Return [X, Y] of the center of cell containing provided text 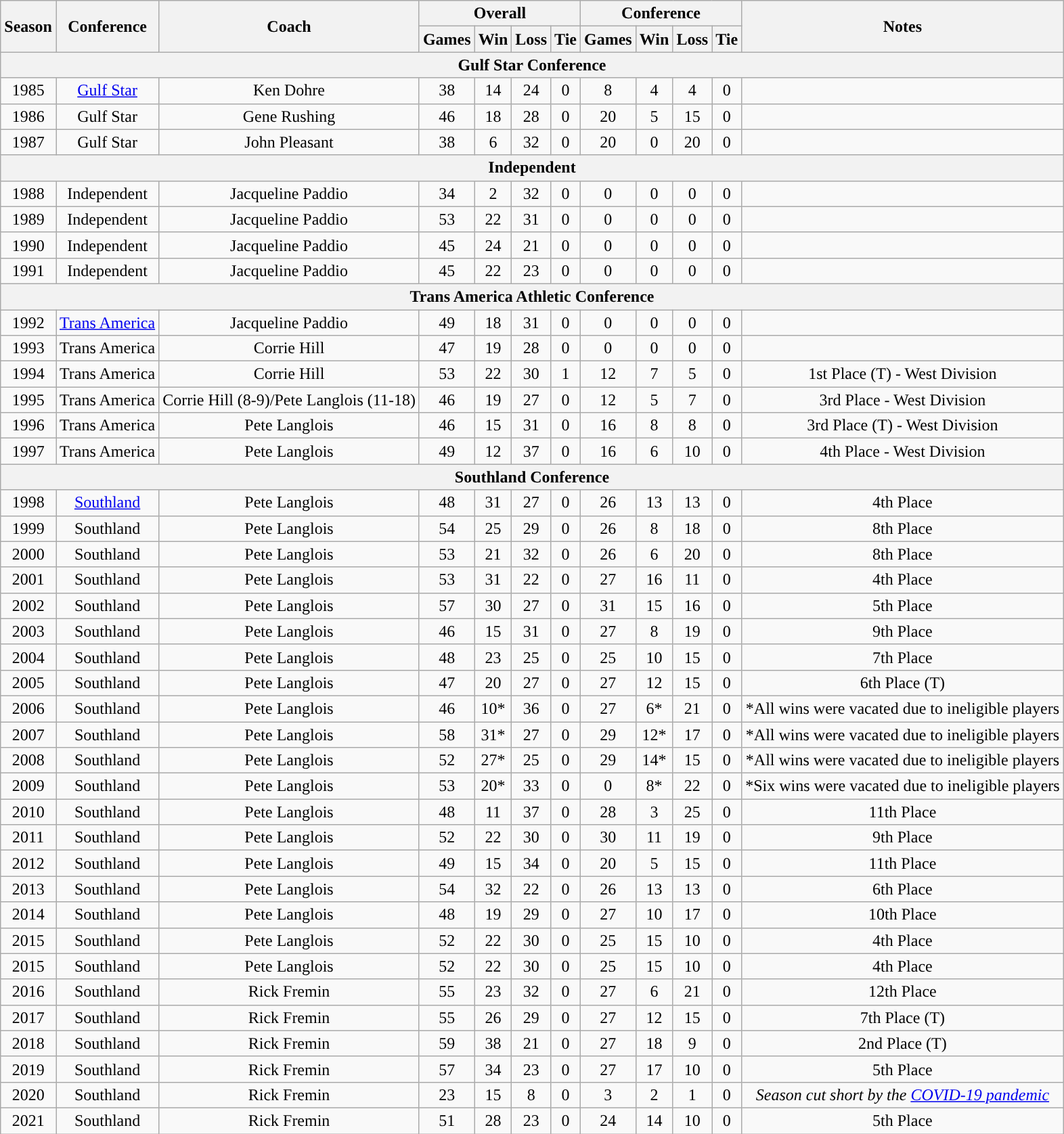
1990 [28, 245]
12* [654, 734]
58 [447, 734]
14* [654, 761]
Season cut short by the COVID-19 pandemic [903, 1095]
1986 [28, 116]
*Six wins were vacated due to ineligible players [903, 786]
2005 [28, 683]
1999 [28, 528]
31* [493, 734]
2004 [28, 657]
Southland Conference [532, 477]
4th Place - West Division [903, 451]
2017 [28, 1018]
2016 [28, 992]
1st Place (T) - West Division [903, 374]
6th Place [903, 889]
2008 [28, 761]
36 [531, 708]
1988 [28, 194]
2019 [28, 1069]
Overall [500, 14]
3rd Place (T) - West Division [903, 426]
2011 [28, 838]
Gulf Star Conference [532, 65]
1985 [28, 91]
Ken Dohre [290, 91]
1997 [28, 451]
33 [531, 786]
2009 [28, 786]
2007 [28, 734]
12th Place [903, 992]
2018 [28, 1043]
2000 [28, 554]
Gene Rushing [290, 116]
1994 [28, 374]
2003 [28, 631]
9 [692, 1043]
2021 [28, 1120]
1991 [28, 271]
Notes [903, 26]
59 [447, 1043]
2002 [28, 606]
7th Place (T) [903, 1018]
20* [493, 786]
1992 [28, 323]
8* [654, 786]
27* [493, 761]
10th Place [903, 915]
1987 [28, 142]
10* [493, 708]
2012 [28, 863]
Corrie Hill (8-9)/Pete Langlois (11-18) [290, 400]
6* [654, 708]
2001 [28, 580]
1989 [28, 219]
3rd Place - West Division [903, 400]
2013 [28, 889]
Coach [290, 26]
1993 [28, 348]
John Pleasant [290, 142]
6th Place (T) [903, 683]
1995 [28, 400]
2020 [28, 1095]
1998 [28, 503]
1996 [28, 426]
51 [447, 1120]
Season [28, 26]
Trans America Athletic Conference [532, 296]
2014 [28, 915]
2nd Place (T) [903, 1043]
2010 [28, 812]
2006 [28, 708]
7th Place [903, 657]
